Identify which cell holds the provided text, then report its [X, Y] central coordinate. 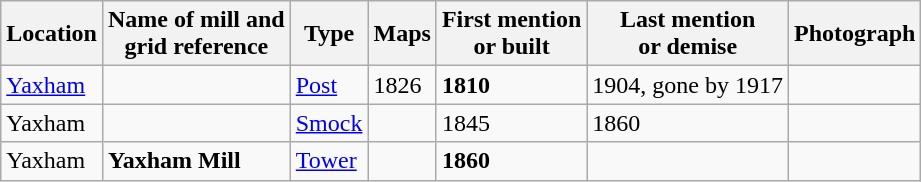
Photograph [854, 34]
Last mention or demise [688, 34]
Type [329, 34]
Location [52, 34]
1845 [511, 123]
Post [329, 85]
Maps [402, 34]
1904, gone by 1917 [688, 85]
Tower [329, 161]
1810 [511, 85]
Name of mill andgrid reference [196, 34]
Yaxham Mill [196, 161]
First mentionor built [511, 34]
Smock [329, 123]
1826 [402, 85]
